Search for the cell housing the specified text and yield its [x, y] center coordinate. 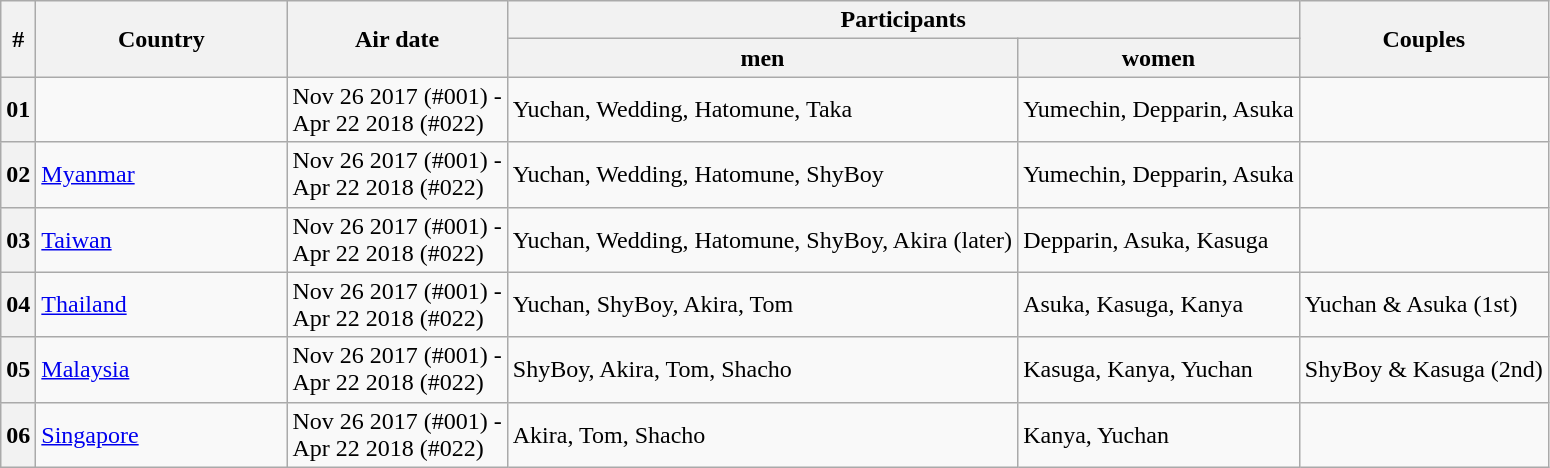
05 [18, 370]
Kasuga, Kanya, Yuchan [1159, 370]
02 [18, 174]
Asuka, Kasuga, Kanya [1159, 304]
Depparin, Asuka, Kasuga [1159, 240]
women [1159, 58]
ShyBoy, Akira, Tom, Shacho [762, 370]
ShyBoy & Kasuga (2nd) [1424, 370]
Participants [903, 20]
# [18, 39]
Myanmar [162, 174]
Thailand [162, 304]
Kanya, Yuchan [1159, 434]
Malaysia [162, 370]
Air date [397, 39]
Akira, Tom, Shacho [762, 434]
Singapore [162, 434]
06 [18, 434]
Couples [1424, 39]
men [762, 58]
Yuchan, Wedding, Hatomune, ShyBoy, Akira (later) [762, 240]
Yuchan & Asuka (1st) [1424, 304]
Taiwan [162, 240]
Country [162, 39]
Yuchan, Wedding, Hatomune, ShyBoy [762, 174]
Yuchan, ShyBoy, Akira, Tom [762, 304]
03 [18, 240]
04 [18, 304]
Yuchan, Wedding, Hatomune, Taka [762, 110]
01 [18, 110]
